Capture the cell that displays the provided text and extract its (x, y) central coordinate. 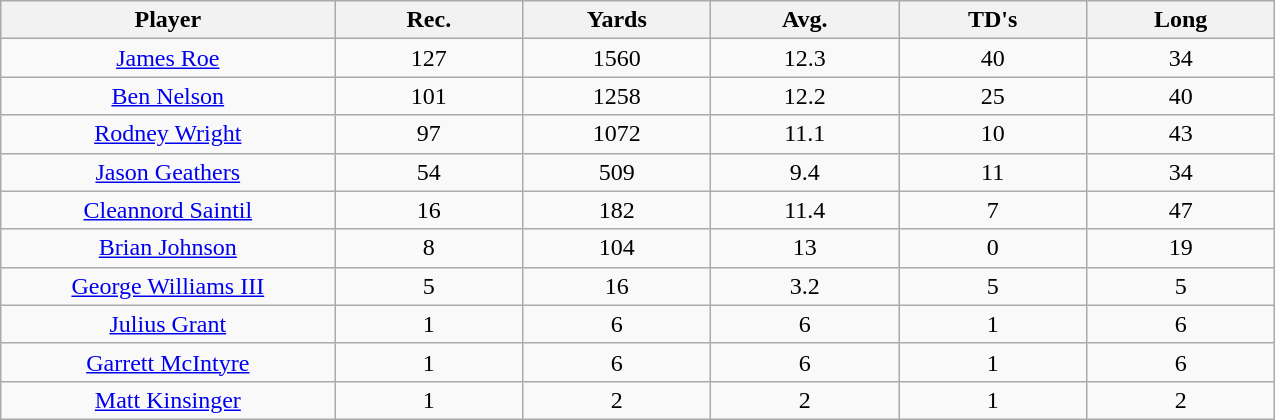
11.1 (805, 134)
8 (429, 248)
25 (993, 96)
10 (993, 134)
182 (617, 210)
509 (617, 172)
Avg. (805, 20)
0 (993, 248)
Brian Johnson (168, 248)
TD's (993, 20)
12.2 (805, 96)
7 (993, 210)
1258 (617, 96)
Jason Geathers (168, 172)
12.3 (805, 58)
Julius Grant (168, 324)
19 (1181, 248)
97 (429, 134)
Long (1181, 20)
1560 (617, 58)
Matt Kinsinger (168, 400)
1072 (617, 134)
9.4 (805, 172)
James Roe (168, 58)
George Williams III (168, 286)
Cleannord Saintil (168, 210)
101 (429, 96)
Rodney Wright (168, 134)
127 (429, 58)
Yards (617, 20)
Ben Nelson (168, 96)
Player (168, 20)
11 (993, 172)
43 (1181, 134)
47 (1181, 210)
54 (429, 172)
104 (617, 248)
Garrett McIntyre (168, 362)
11.4 (805, 210)
Rec. (429, 20)
13 (805, 248)
3.2 (805, 286)
